Output the [x, y] coordinate of the center of the cell containing the given text.  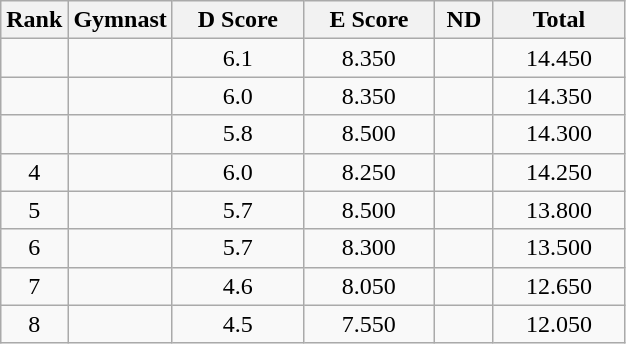
Total [558, 20]
14.350 [558, 96]
8.050 [368, 286]
8.300 [368, 248]
14.450 [558, 58]
4.5 [238, 324]
D Score [238, 20]
6 [34, 248]
4 [34, 172]
Rank [34, 20]
14.300 [558, 134]
5.8 [238, 134]
14.250 [558, 172]
ND [464, 20]
7.550 [368, 324]
13.500 [558, 248]
6.1 [238, 58]
8.250 [368, 172]
4.6 [238, 286]
12.050 [558, 324]
E Score [368, 20]
12.650 [558, 286]
13.800 [558, 210]
5 [34, 210]
7 [34, 286]
Gymnast [120, 20]
8 [34, 324]
